Detect which cell encompasses the target text, then output its [X, Y] center coordinate. 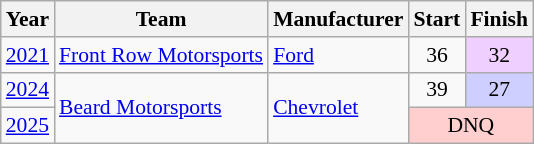
Start [436, 19]
Beard Motorsports [161, 108]
Front Row Motorsports [161, 55]
2024 [28, 90]
Ford [338, 55]
32 [499, 55]
Manufacturer [338, 19]
Chevrolet [338, 108]
36 [436, 55]
39 [436, 90]
2021 [28, 55]
DNQ [470, 126]
Year [28, 19]
Team [161, 19]
2025 [28, 126]
Finish [499, 19]
27 [499, 90]
